For the text-containing cell, return its midpoint in (X, Y) coordinate format. 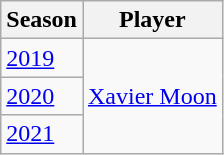
Xavier Moon (152, 96)
2020 (42, 96)
Player (152, 20)
Season (42, 20)
2019 (42, 58)
2021 (42, 134)
